Return (x, y) of the center of cell containing provided text 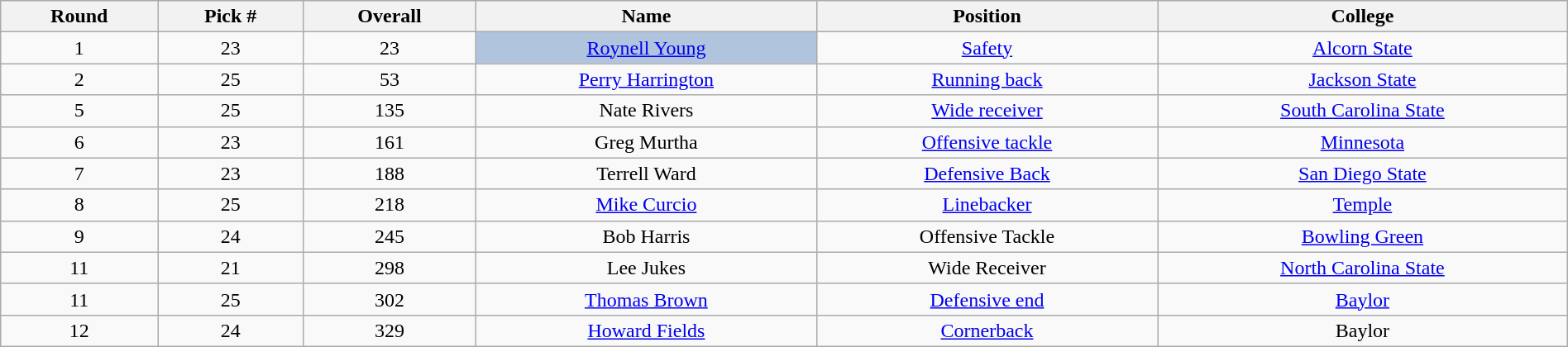
21 (231, 268)
Temple (1363, 205)
Lee Jukes (646, 268)
Round (79, 17)
Roynell Young (646, 48)
Position (987, 17)
Name (646, 17)
8 (79, 205)
Defensive end (987, 299)
Greg Murtha (646, 142)
298 (390, 268)
Bob Harris (646, 236)
South Carolina State (1363, 111)
Bowling Green (1363, 236)
302 (390, 299)
6 (79, 142)
Wide Receiver (987, 268)
245 (390, 236)
Safety (987, 48)
Offensive Tackle (987, 236)
San Diego State (1363, 173)
161 (390, 142)
7 (79, 173)
Minnesota (1363, 142)
Overall (390, 17)
Perry Harrington (646, 79)
Nate Rivers (646, 111)
Running back (987, 79)
Thomas Brown (646, 299)
Mike Curcio (646, 205)
53 (390, 79)
329 (390, 330)
1 (79, 48)
2 (79, 79)
188 (390, 173)
12 (79, 330)
Terrell Ward (646, 173)
5 (79, 111)
218 (390, 205)
Defensive Back (987, 173)
9 (79, 236)
North Carolina State (1363, 268)
Wide receiver (987, 111)
Howard Fields (646, 330)
Linebacker (987, 205)
Pick # (231, 17)
135 (390, 111)
Jackson State (1363, 79)
Cornerback (987, 330)
College (1363, 17)
Alcorn State (1363, 48)
Offensive tackle (987, 142)
